Identify which cell holds the provided text, then report its (X, Y) central coordinate. 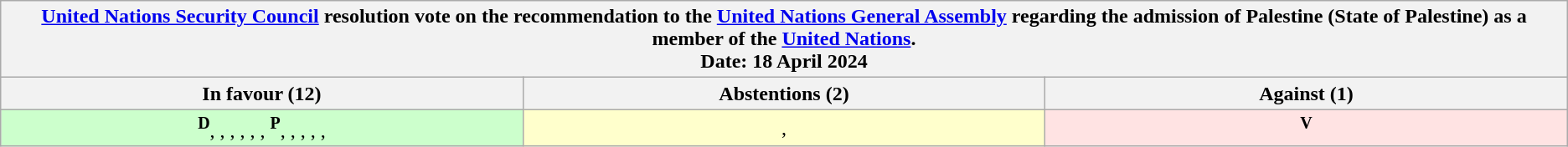
In favour (12) (261, 94)
V (1307, 129)
, (784, 129)
Against (1) (1307, 94)
D, , , , , , P, , , , , (261, 129)
Abstentions (2) (784, 94)
